Provide the (x, y) coordinate of the cell's center where the given text is located.  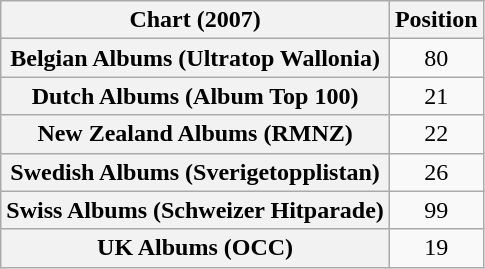
22 (436, 134)
26 (436, 172)
Chart (2007) (196, 20)
80 (436, 58)
21 (436, 96)
UK Albums (OCC) (196, 248)
19 (436, 248)
Position (436, 20)
Dutch Albums (Album Top 100) (196, 96)
New Zealand Albums (RMNZ) (196, 134)
99 (436, 210)
Belgian Albums (Ultratop Wallonia) (196, 58)
Swiss Albums (Schweizer Hitparade) (196, 210)
Swedish Albums (Sverigetopplistan) (196, 172)
